Return the [x, y] coordinate for the center point of the cell that contains the specified text.  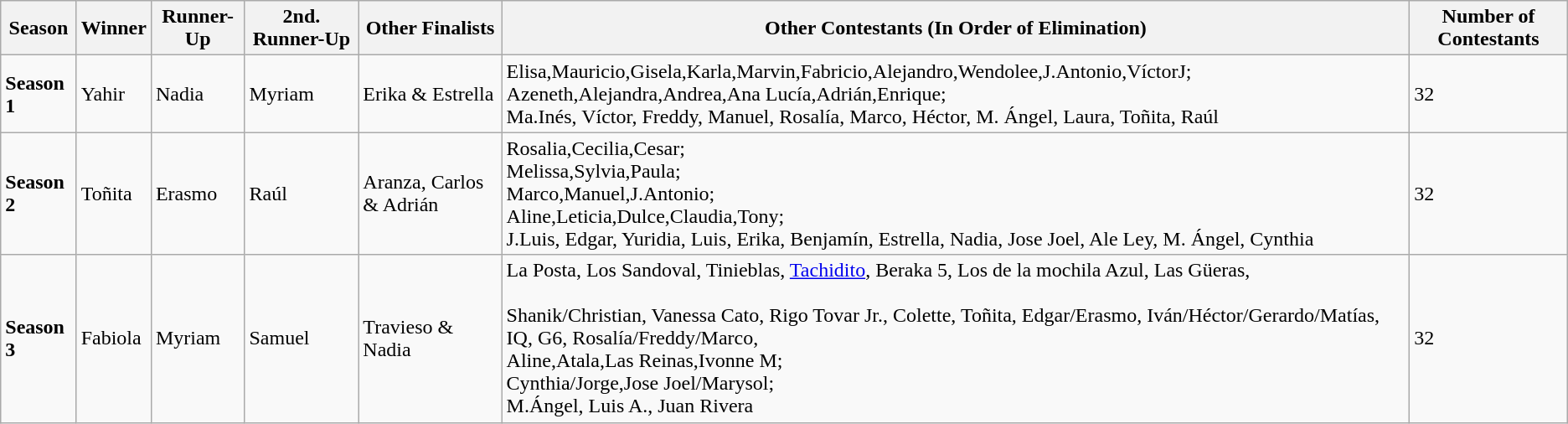
Fabiola [114, 339]
Season 3 [39, 339]
Nadia [198, 94]
Number of Contestants [1489, 28]
Runner-Up [198, 28]
Toñita [114, 194]
Season [39, 28]
Other Finalists [431, 28]
Raúl [302, 194]
Erika & Estrella [431, 94]
Erasmo [198, 194]
Travieso & Nadia [431, 339]
Season 2 [39, 194]
2nd. Runner-Up [302, 28]
Yahir [114, 94]
Winner [114, 28]
Samuel [302, 339]
Other Contestants (In Order of Elimination) [956, 28]
Season 1 [39, 94]
Aranza, Carlos & Adrián [431, 194]
